Capture the cell that displays the provided text and extract its [x, y] central coordinate. 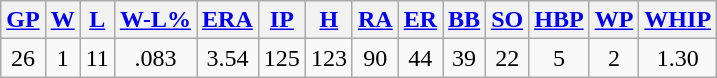
90 [375, 58]
WP [614, 20]
1 [62, 58]
5 [559, 58]
44 [420, 58]
W-L% [155, 20]
.083 [155, 58]
W [62, 20]
H [328, 20]
SO [508, 20]
ERA [228, 20]
HBP [559, 20]
L [97, 20]
RA [375, 20]
3.54 [228, 58]
11 [97, 58]
26 [23, 58]
GP [23, 20]
WHIP [678, 20]
BB [464, 20]
1.30 [678, 58]
125 [282, 58]
123 [328, 58]
IP [282, 20]
22 [508, 58]
ER [420, 20]
39 [464, 58]
2 [614, 58]
